Determine the (x, y) coordinate at the center of the cell enclosing the given text.  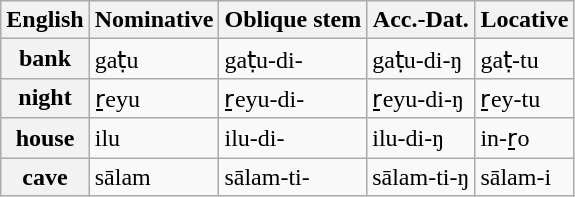
cave (45, 177)
Nominative (154, 20)
sālam-ti-ŋ (421, 177)
ilu-di- (293, 138)
gaṭu-di-ŋ (421, 59)
gaṭ-tu (524, 59)
Acc.-Dat. (421, 20)
ṟeyu-di- (293, 98)
gaṭu-di- (293, 59)
English (45, 20)
Locative (524, 20)
ilu (154, 138)
night (45, 98)
sālam (154, 177)
ṟeyu (154, 98)
ṟeyu-di-ŋ (421, 98)
sālam-i (524, 177)
house (45, 138)
bank (45, 59)
in-ṟo (524, 138)
ilu-di-ŋ (421, 138)
Oblique stem (293, 20)
ṟey-tu (524, 98)
gaṭu (154, 59)
sālam-ti- (293, 177)
